Pinpoint the cell where the given text exists, returning its (X, Y) midpoint coordinate. 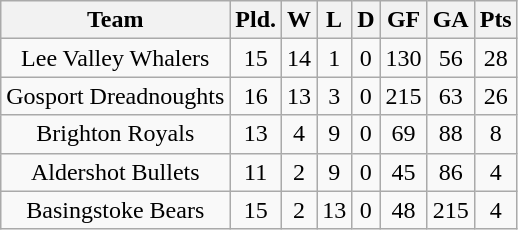
11 (256, 172)
130 (404, 58)
56 (450, 58)
Basingstoke Bears (116, 210)
Brighton Royals (116, 134)
26 (496, 96)
69 (404, 134)
GF (404, 20)
Lee Valley Whalers (116, 58)
Pts (496, 20)
GA (450, 20)
3 (334, 96)
45 (404, 172)
28 (496, 58)
L (334, 20)
Aldershot Bullets (116, 172)
63 (450, 96)
1 (334, 58)
16 (256, 96)
Team (116, 20)
W (300, 20)
Pld. (256, 20)
D (366, 20)
88 (450, 134)
86 (450, 172)
14 (300, 58)
Gosport Dreadnoughts (116, 96)
48 (404, 210)
8 (496, 134)
